Output the (x, y) coordinate of the center of the cell containing the given text.  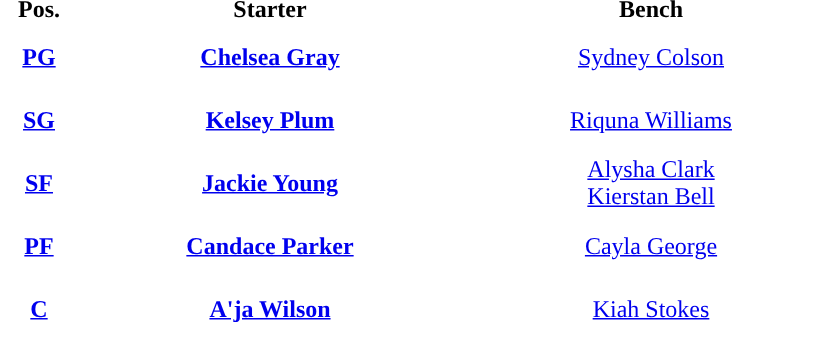
Chelsea Gray (270, 57)
Jackie Young (270, 183)
Candace Parker (270, 246)
Riquna Williams (651, 120)
SG (39, 120)
Kiah Stokes (651, 309)
C (39, 309)
PG (39, 57)
Sydney Colson (651, 57)
A'ja Wilson (270, 309)
Alysha ClarkKierstan Bell (651, 183)
SF (39, 183)
Kelsey Plum (270, 120)
PF (39, 246)
Cayla George (651, 246)
